For the text-containing cell, return its midpoint in [X, Y] coordinate format. 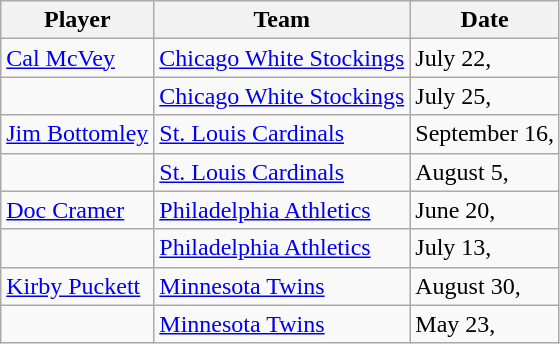
Date [485, 20]
Kirby Puckett [78, 286]
Cal McVey [78, 58]
June 20, [485, 210]
August 5, [485, 172]
July 25, [485, 96]
Doc Cramer [78, 210]
Team [282, 20]
August 30, [485, 286]
July 22, [485, 58]
July 13, [485, 248]
May 23, [485, 324]
Jim Bottomley [78, 134]
Player [78, 20]
September 16, [485, 134]
